For the text-containing cell, return its midpoint in (x, y) coordinate format. 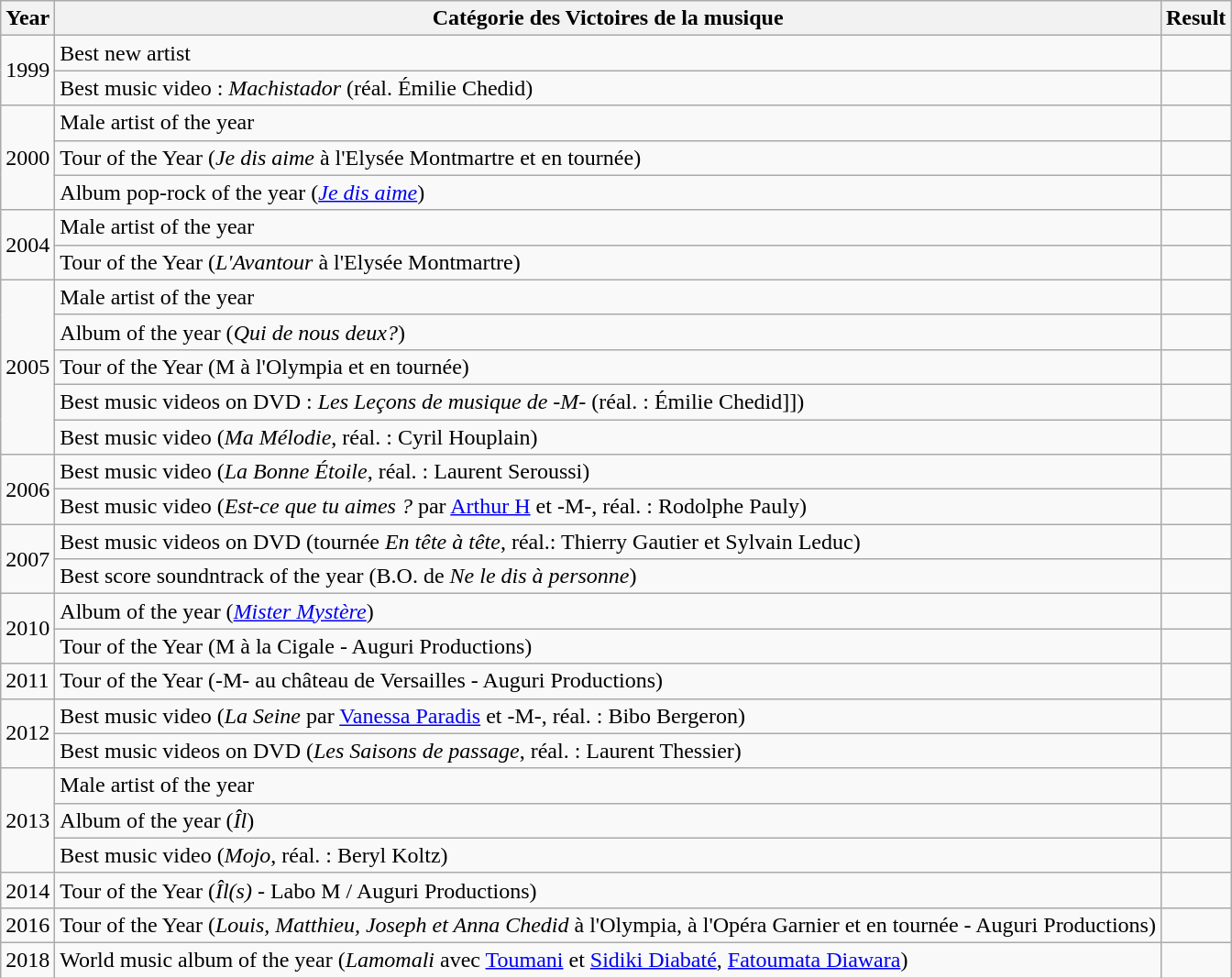
Best music video (La Bonne Étoile, réal. : Laurent Seroussi) (609, 472)
Best music videos on DVD : Les Leçons de musique de -M- (réal. : Émilie Chedid]]) (609, 401)
Tour of the Year (L'Avantour à l'Elysée Montmartre) (609, 262)
1999 (27, 71)
2011 (27, 681)
Tour of the Year (Je dis aime à l'Elysée Montmartre et en tournée) (609, 158)
2016 (27, 925)
Tour of the Year (M à l'Olympia et en tournée) (609, 367)
Tour of the Year (-M- au château de Versailles - Auguri Productions) (609, 681)
Best music video (Est-ce que tu aimes ? par Arthur H et -M-, réal. : Rodolphe Pauly) (609, 507)
Album of the year (Îl) (609, 820)
2018 (27, 960)
World music album of the year (Lamomali avec Toumani et Sidiki Diabaté, Fatoumata Diawara) (609, 960)
Album pop-rock of the year (Je dis aime) (609, 192)
Album of the year (Mister Mystère) (609, 611)
Best music videos on DVD (Les Saisons de passage, réal. : Laurent Thessier) (609, 751)
2010 (27, 629)
2005 (27, 367)
Best music video (La Seine par Vanessa Paradis et -M-, réal. : Bibo Bergeron) (609, 716)
Best music videos on DVD (tournée En tête à tête, réal.: Thierry Gautier et Sylvain Leduc) (609, 542)
Best score soundntrack of the year (B.O. de Ne le dis à personne) (609, 577)
2007 (27, 559)
Result (1195, 18)
2006 (27, 489)
Tour of the Year (M à la Cigale - Auguri Productions) (609, 646)
Best music video : Machistador (réal. Émilie Chedid) (609, 88)
Best music video (Ma Mélodie, réal. : Cyril Houplain) (609, 437)
Tour of the Year (Louis, Matthieu, Joseph et Anna Chedid à l'Olympia, à l'Opéra Garnier et en tournée - Auguri Productions) (609, 925)
Year (27, 18)
Catégorie des Victoires de la musique (609, 18)
Best new artist (609, 53)
2012 (27, 733)
Tour of the Year (Îl(s) - Labo M / Auguri Productions) (609, 890)
2004 (27, 245)
2013 (27, 820)
2014 (27, 890)
Album of the year (Qui de nous deux?) (609, 332)
Best music video (Mojo, réal. : Beryl Koltz) (609, 855)
2000 (27, 158)
